Return the (X, Y) coordinate for the center point of the cell that contains the specified text.  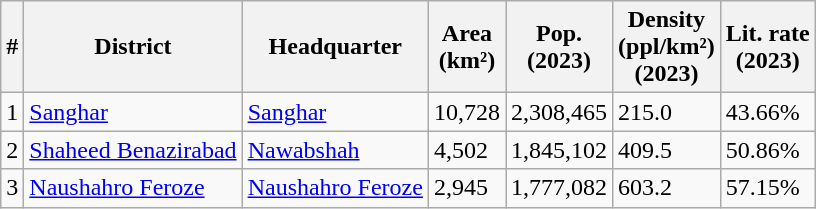
3 (12, 188)
1,845,102 (560, 150)
Area(km²) (466, 47)
Nawabshah (335, 150)
43.66% (768, 112)
215.0 (667, 112)
Lit. rate(2023) (768, 47)
District (133, 47)
4,502 (466, 150)
603.2 (667, 188)
1 (12, 112)
2,308,465 (560, 112)
1,777,082 (560, 188)
10,728 (466, 112)
409.5 (667, 150)
57.15% (768, 188)
Density(ppl/km²)(2023) (667, 47)
Shaheed Benazirabad (133, 150)
Pop.(2023) (560, 47)
50.86% (768, 150)
2 (12, 150)
Headquarter (335, 47)
2,945 (466, 188)
# (12, 47)
